Detect which cell encompasses the target text, then output its (X, Y) center coordinate. 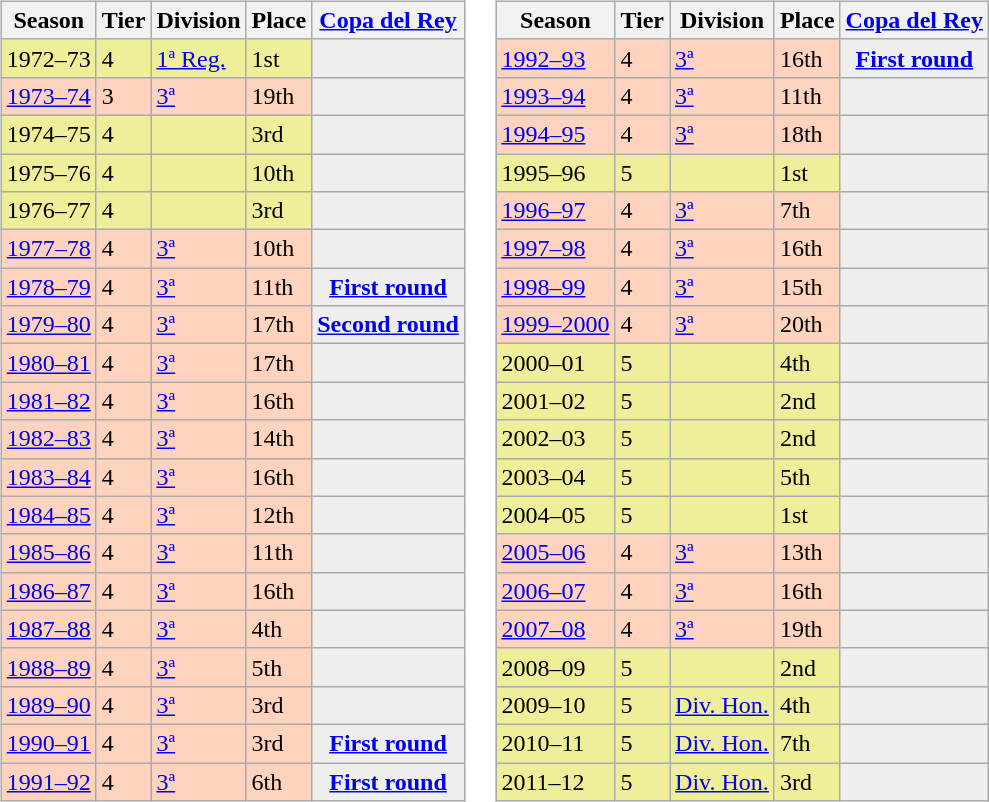
2006–07 (556, 591)
1989–90 (48, 705)
12th (279, 515)
1975–76 (48, 173)
2000–01 (556, 363)
2002–03 (556, 439)
1993–94 (556, 96)
1996–97 (556, 211)
1984–85 (48, 515)
1976–77 (48, 211)
1978–79 (48, 287)
1979–80 (48, 325)
1995–96 (556, 173)
2001–02 (556, 401)
6th (279, 781)
2010–11 (556, 743)
1981–82 (48, 401)
1992–93 (556, 58)
2009–10 (556, 705)
3 (124, 96)
1986–87 (48, 591)
1985–86 (48, 553)
2007–08 (556, 629)
1990–91 (48, 743)
18th (807, 134)
1ª Reg. (198, 58)
1994–95 (556, 134)
13th (807, 553)
1997–98 (556, 249)
15th (807, 287)
1999–2000 (556, 325)
1998–99 (556, 287)
2003–04 (556, 477)
14th (279, 439)
2011–12 (556, 781)
Second round (388, 325)
1977–78 (48, 249)
1972–73 (48, 58)
2005–06 (556, 553)
1982–83 (48, 439)
1980–81 (48, 363)
1988–89 (48, 667)
20th (807, 325)
1991–92 (48, 781)
1973–74 (48, 96)
1987–88 (48, 629)
1974–75 (48, 134)
2004–05 (556, 515)
2008–09 (556, 667)
1983–84 (48, 477)
